Extract the [X, Y] coordinate from the center of the cell holding the provided text.  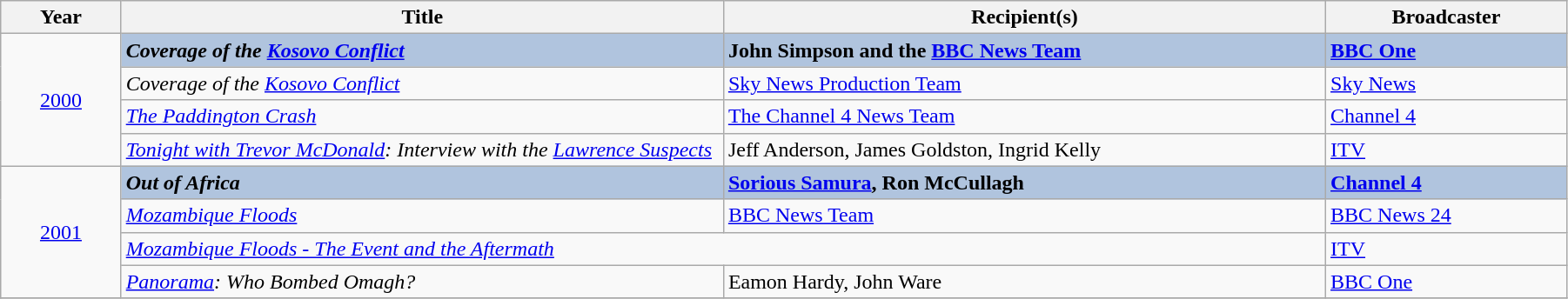
Mozambique Floods [422, 216]
Out of Africa [422, 183]
Tonight with Trevor McDonald: Interview with the Lawrence Suspects [422, 149]
Recipient(s) [1024, 17]
BBC News 24 [1446, 216]
2001 [61, 232]
John Simpson and the BBC News Team [1024, 50]
Mozambique Floods - The Event and the Aftermath [723, 249]
Broadcaster [1446, 17]
Sky News Production Team [1024, 83]
Panorama: Who Bombed Omagh? [422, 282]
Title [422, 17]
2000 [61, 100]
Sorious Samura, Ron McCullagh [1024, 183]
Year [61, 17]
The Channel 4 News Team [1024, 116]
BBC News Team [1024, 216]
Eamon Hardy, John Ware [1024, 282]
The Paddington Crash [422, 116]
Jeff Anderson, James Goldston, Ingrid Kelly [1024, 149]
Sky News [1446, 83]
